For the text-containing cell, return its midpoint in (X, Y) coordinate format. 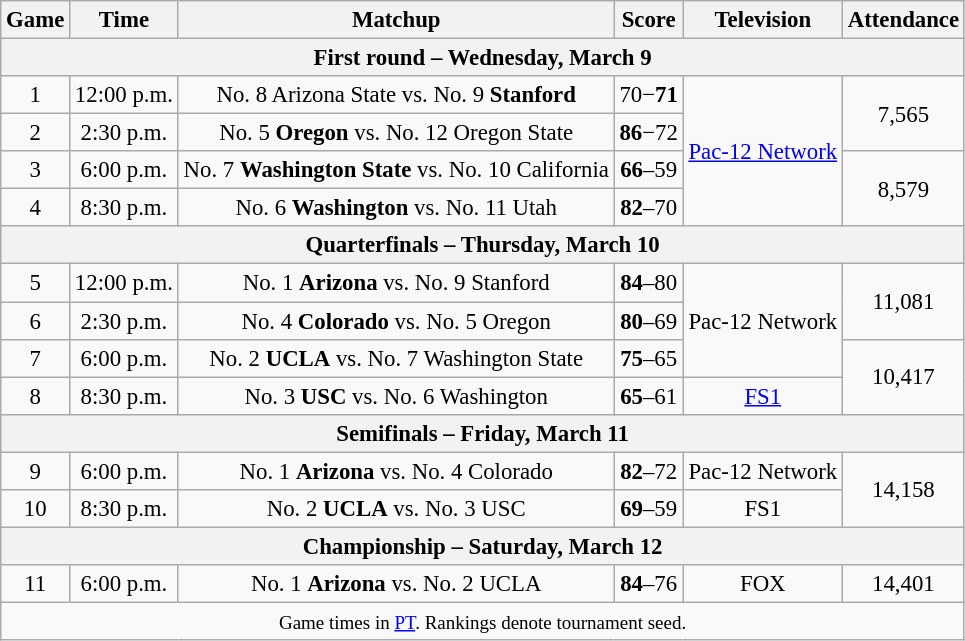
No. 1 Arizona vs. No. 9 Stanford (396, 283)
4 (36, 208)
Championship – Saturday, March 12 (483, 546)
84–80 (648, 283)
No. 8 Arizona State vs. No. 9 Stanford (396, 95)
Quarterfinals – Thursday, March 10 (483, 245)
70−71 (648, 95)
No. 1 Arizona vs. No. 4 Colorado (396, 471)
69–59 (648, 509)
10 (36, 509)
11,081 (903, 302)
No. 2 UCLA vs. No. 7 Washington State (396, 358)
7,565 (903, 114)
65–61 (648, 396)
9 (36, 471)
Time (124, 20)
Game (36, 20)
No. 3 USC vs. No. 6 Washington (396, 396)
No. 7 Washington State vs. No. 10 California (396, 170)
Television (762, 20)
1 (36, 95)
3 (36, 170)
86−72 (648, 133)
6 (36, 321)
No. 4 Colorado vs. No. 5 Oregon (396, 321)
Matchup (396, 20)
14,401 (903, 584)
No. 2 UCLA vs. No. 3 USC (396, 509)
75–65 (648, 358)
11 (36, 584)
14,158 (903, 490)
2 (36, 133)
No. 1 Arizona vs. No. 2 UCLA (396, 584)
10,417 (903, 376)
8 (36, 396)
First round – Wednesday, March 9 (483, 58)
66–59 (648, 170)
84–76 (648, 584)
No. 5 Oregon vs. No. 12 Oregon State (396, 133)
82–72 (648, 471)
5 (36, 283)
Game times in PT. Rankings denote tournament seed. (483, 621)
Score (648, 20)
8,579 (903, 188)
80–69 (648, 321)
No. 6 Washington vs. No. 11 Utah (396, 208)
Semifinals – Friday, March 11 (483, 433)
7 (36, 358)
82–70 (648, 208)
FOX (762, 584)
Attendance (903, 20)
